Return [X, Y] of the center of cell containing provided text 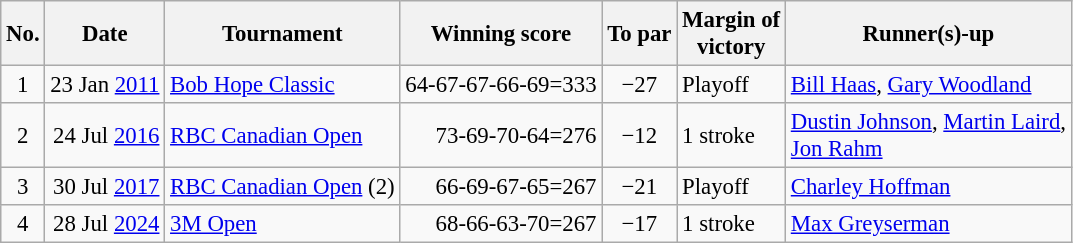
RBC Canadian Open [282, 136]
3M Open [282, 224]
23 Jan 2011 [105, 85]
28 Jul 2024 [105, 224]
24 Jul 2016 [105, 136]
Date [105, 34]
Tournament [282, 34]
66-69-67-65=267 [501, 187]
−21 [640, 187]
To par [640, 34]
Runner(s)-up [928, 34]
30 Jul 2017 [105, 187]
68-66-63-70=267 [501, 224]
2 [23, 136]
Max Greyserman [928, 224]
RBC Canadian Open (2) [282, 187]
Margin ofvictory [732, 34]
Dustin Johnson, Martin Laird, Jon Rahm [928, 136]
4 [23, 224]
1 [23, 85]
Bill Haas, Gary Woodland [928, 85]
64-67-67-66-69=333 [501, 85]
−17 [640, 224]
Charley Hoffman [928, 187]
73-69-70-64=276 [501, 136]
Winning score [501, 34]
No. [23, 34]
−27 [640, 85]
3 [23, 187]
Bob Hope Classic [282, 85]
−12 [640, 136]
